From the cell containing the given text, extract its center point as (X, Y) coordinate. 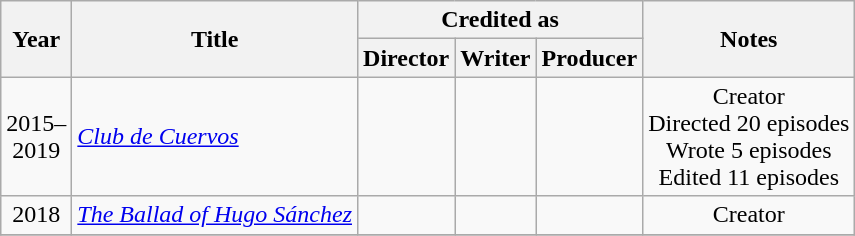
Year (36, 39)
Notes (749, 39)
2018 (36, 215)
Writer (496, 58)
Club de Cuervos (215, 136)
The Ballad of Hugo Sánchez (215, 215)
Producer (590, 58)
Credited as (500, 20)
Director (406, 58)
Title (215, 39)
2015–2019 (36, 136)
Creator (749, 215)
CreatorDirected 20 episodesWrote 5 episodesEdited 11 episodes (749, 136)
